From the cell containing the given text, extract its center point as [x, y] coordinate. 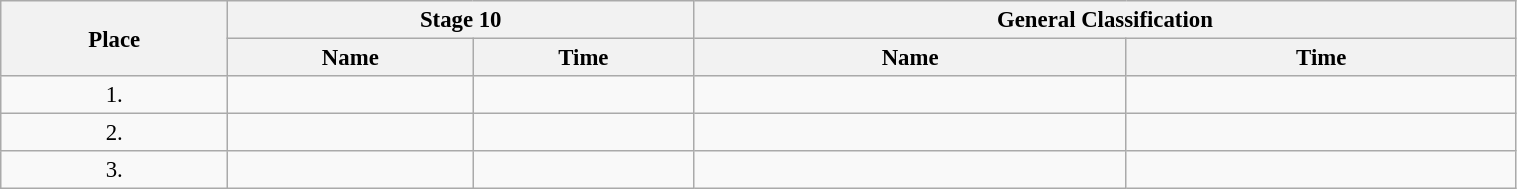
1. [114, 95]
3. [114, 170]
General Classification [1105, 20]
2. [114, 133]
Stage 10 [461, 20]
Place [114, 38]
